Return the [X, Y] coordinate for the center point of the cell that contains the specified text.  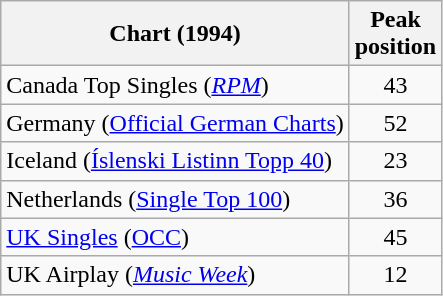
UK Airplay (Music Week) [175, 275]
36 [395, 199]
Iceland (Íslenski Listinn Topp 40) [175, 161]
UK Singles (OCC) [175, 237]
Canada Top Singles (RPM) [175, 85]
Germany (Official German Charts) [175, 123]
Netherlands (Single Top 100) [175, 199]
45 [395, 237]
Chart (1994) [175, 34]
12 [395, 275]
Peakposition [395, 34]
52 [395, 123]
43 [395, 85]
23 [395, 161]
